Detect which cell encompasses the target text, then output its (x, y) center coordinate. 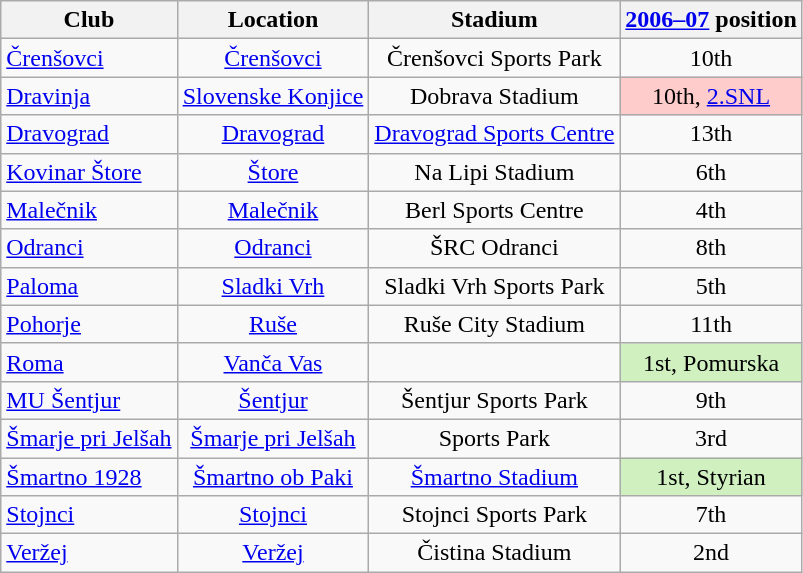
11th (711, 324)
4th (711, 210)
Location (273, 20)
Stadium (494, 20)
Na Lipi Stadium (494, 172)
1st, Pomurska (711, 362)
3rd (711, 438)
Ruše (273, 324)
Sladki Vrh Sports Park (494, 286)
Štore (273, 172)
Roma (89, 362)
7th (711, 515)
Dravograd Sports Centre (494, 134)
ŠRC Odranci (494, 248)
1st, Styrian (711, 477)
Šentjur Sports Park (494, 400)
Ruše City Stadium (494, 324)
Dobrava Stadium (494, 96)
Šmartno ob Paki (273, 477)
Pohorje (89, 324)
Sports Park (494, 438)
8th (711, 248)
9th (711, 400)
2nd (711, 553)
6th (711, 172)
5th (711, 286)
10th (711, 58)
Šmartno Stadium (494, 477)
Sladki Vrh (273, 286)
MU Šentjur (89, 400)
Šentjur (273, 400)
Kovinar Štore (89, 172)
Berl Sports Centre (494, 210)
2006–07 position (711, 20)
Šmartno 1928 (89, 477)
13th (711, 134)
Paloma (89, 286)
10th, 2.SNL (711, 96)
Dravinja (89, 96)
Črenšovci Sports Park (494, 58)
Stojnci Sports Park (494, 515)
Club (89, 20)
Slovenske Konjice (273, 96)
Čistina Stadium (494, 553)
Vanča Vas (273, 362)
